Find where the given text appears and provide that cell's center as (X, Y) coordinate. 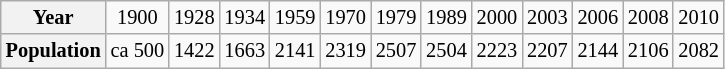
2141 (295, 51)
1934 (244, 17)
2008 (648, 17)
2010 (698, 17)
1900 (138, 17)
1989 (446, 17)
2207 (547, 51)
2507 (396, 51)
1959 (295, 17)
1979 (396, 17)
2003 (547, 17)
Population (54, 51)
1928 (194, 17)
2082 (698, 51)
1422 (194, 51)
2319 (345, 51)
ca 500 (138, 51)
2504 (446, 51)
2106 (648, 51)
2223 (497, 51)
2000 (497, 17)
2144 (598, 51)
1663 (244, 51)
1970 (345, 17)
2006 (598, 17)
Year (54, 17)
